Provide the [X, Y] coordinate of the cell's center where the given text is located.  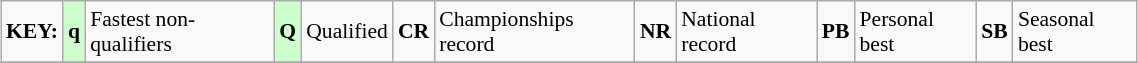
Personal best [916, 32]
Q [288, 32]
Fastest non-qualifiers [180, 32]
Qualified [347, 32]
Seasonal best [1075, 32]
National record [746, 32]
NR [656, 32]
q [74, 32]
SB [994, 32]
Championships record [534, 32]
CR [414, 32]
PB [836, 32]
KEY: [32, 32]
